For the text-containing cell, return its midpoint in (X, Y) coordinate format. 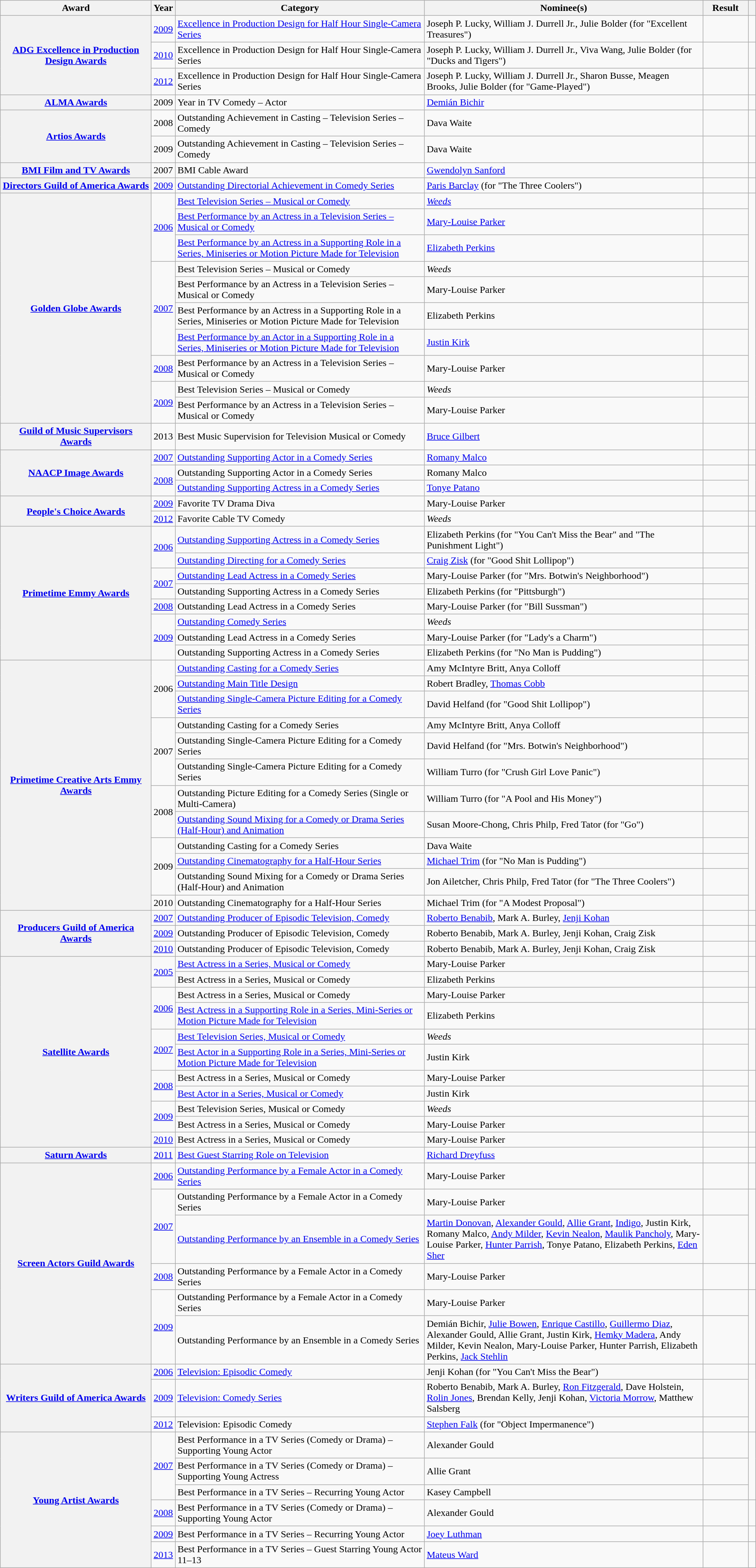
Jon Ailetcher, Chris Philp, Fred Tator (for "The Three Coolers") (564, 881)
2005 (163, 972)
Paris Barclay (for "The Three Coolers") (564, 185)
People's Choice Awards (76, 511)
Primetime Creative Arts Emmy Awards (76, 785)
Elizabeth Perkins (for "No Man is Pudding") (564, 653)
Roberto Benabib, Mark A. Burley, Ron Fitzgerald, Dave Holstein, Rolin Jones, Brendan Kelly, Jenji Kohan, Victoria Morrow, Matthew Salsberg (564, 1398)
Tonye Patano (564, 488)
Susan Moore-Chong, Chris Philp, Fred Tator (for "Go") (564, 825)
Mary-Louise Parker (for "Lady's a Charm") (564, 637)
Primetime Emmy Awards (76, 593)
Year (163, 8)
Artios Awards (76, 136)
Nominee(s) (564, 8)
Young Artist Awards (76, 1500)
Best Actress in a Supporting Role in a Series, Mini-Series or Motion Picture Made for Television (300, 1015)
Joseph P. Lucky, William J. Durrell Jr., Julie Bolder (for "Excellent Treasures") (564, 29)
Outstanding Directorial Achievement in Comedy Series (300, 185)
Best Guest Starring Role on Television (300, 1155)
Best Music Supervision for Television Musical or Comedy (300, 436)
David Helfand (for "Good Shit Lollipop") (564, 704)
Writers Guild of America Awards (76, 1398)
Joey Luthman (564, 1534)
Gwendolyn Sanford (564, 170)
ADG Excellence in Production Design Awards (76, 55)
Mary-Louise Parker (for "Mrs. Botwin's Neighborhood") (564, 576)
Kasey Campbell (564, 1492)
Roberto Benabib, Mark A. Burley, Jenji Kohan (564, 918)
Joseph P. Lucky, William J. Durrell Jr., Viva Wang, Julie Bolder (for "Ducks and Tigers") (564, 55)
Best Performance in a TV Series (Comedy or Drama) – Supporting Young Actress (300, 1471)
Outstanding Main Title Design (300, 683)
Outstanding Directing for a Comedy Series (300, 560)
Producers Guild of America Awards (76, 933)
Award (76, 8)
Allie Grant (564, 1471)
Michael Trim (for "No Man is Pudding") (564, 861)
BMI Cable Award (300, 170)
David Helfand (for "Mrs. Botwin's Neighborhood") (564, 746)
Demián Bichir (564, 102)
William Turro (for "A Pool and His Money") (564, 798)
NAACP Image Awards (76, 473)
Best Performance in a TV Series – Guest Starring Young Actor 11–13 (300, 1554)
Craig Zisk (for "Good Shit Lollipop") (564, 560)
Best Actor in a Series, Musical or Comedy (300, 1093)
Best Actor in a Supporting Role in a Series, Mini-Series or Motion Picture Made for Television (300, 1057)
Elizabeth Perkins (for "You Can't Miss the Bear" and "The Punishment Light") (564, 540)
Favorite Cable TV Comedy (300, 519)
Best Performance by an Actor in a Supporting Role in a Series, Miniseries or Motion Picture Made for Television (300, 343)
Mateus Ward (564, 1554)
Bruce Gilbert (564, 436)
Saturn Awards (76, 1155)
Outstanding Picture Editing for a Comedy Series (Single or Multi-Camera) (300, 798)
Guild of Music Supervisors Awards (76, 436)
Richard Dreyfuss (564, 1155)
Result (725, 8)
Golden Globe Awards (76, 308)
Stephen Falk (for "Object Impermanence") (564, 1424)
ALMA Awards (76, 102)
Year in TV Comedy – Actor (300, 102)
Michael Trim (for "A Modest Proposal") (564, 903)
Favorite TV Drama Diva (300, 503)
Television: Comedy Series (300, 1398)
Satellite Awards (76, 1052)
Screen Actors Guild Awards (76, 1263)
William Turro (for "Crush Girl Love Panic") (564, 772)
Joseph P. Lucky, William J. Durrell Jr., Sharon Busse, Meagen Brooks, Julie Bolder (for "Game-Played") (564, 82)
Robert Bradley, Thomas Cobb (564, 683)
Outstanding Comedy Series (300, 622)
Category (300, 8)
Elizabeth Perkins (for "Pittsburgh") (564, 591)
Directors Guild of America Awards (76, 185)
2011 (163, 1155)
Mary-Louise Parker (for "Bill Sussman") (564, 607)
BMI Film and TV Awards (76, 170)
Jenji Kohan (for "You Can't Miss the Bear") (564, 1372)
